Provide the [x, y] coordinate of the cell's center where the given text is located.  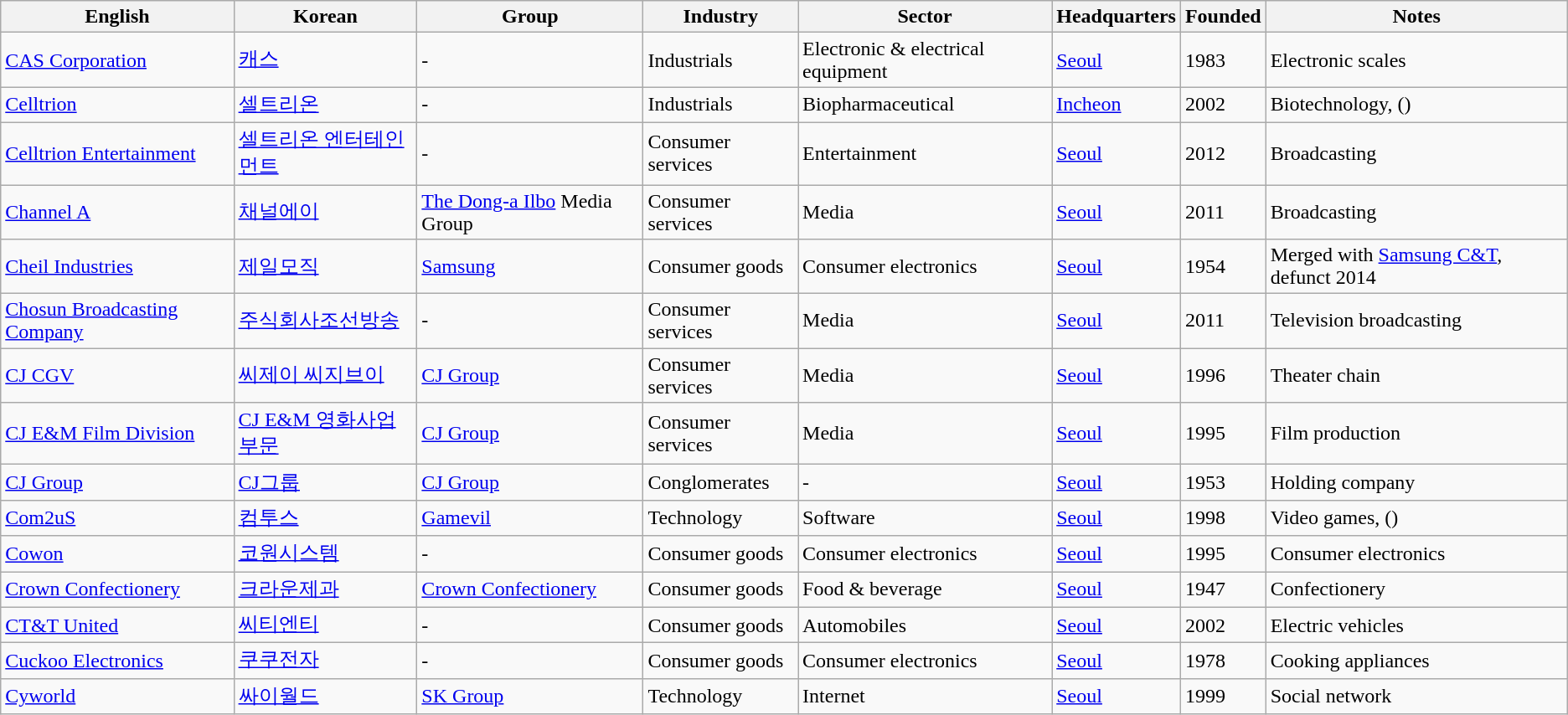
크라운제과 [325, 589]
Headquarters [1117, 17]
1978 [1223, 661]
CT&T United [117, 625]
Chosun Broadcasting Company [117, 321]
Sector [925, 17]
Founded [1223, 17]
Notes [1416, 17]
Cyworld [117, 697]
Holding company [1416, 482]
Samsung [530, 266]
Film production [1416, 434]
Video games, () [1416, 517]
씨티엔티 [325, 625]
1996 [1223, 375]
Social network [1416, 697]
CJ E&M 영화사업부문 [325, 434]
Channel A [117, 211]
Merged with Samsung C&T, defunct 2014 [1416, 266]
SK Group [530, 697]
Electronic scales [1416, 60]
셀트리온 [325, 105]
Cowon [117, 554]
Cheil Industries [117, 266]
1954 [1223, 266]
씨제이 씨지브이 [325, 375]
Group [530, 17]
Cuckoo Electronics [117, 661]
주식회사조선방송 [325, 321]
Automobiles [925, 625]
Celltrion [117, 105]
Industry [720, 17]
Software [925, 517]
Television broadcasting [1416, 321]
Biotechnology, () [1416, 105]
Electric vehicles [1416, 625]
CJ CGV [117, 375]
1947 [1223, 589]
제일모직 [325, 266]
싸이월드 [325, 697]
CJ그룹 [325, 482]
셀트리온 엔터테인먼트 [325, 153]
Internet [925, 697]
Confectionery [1416, 589]
채널에이 [325, 211]
1983 [1223, 60]
1953 [1223, 482]
1998 [1223, 517]
CAS Corporation [117, 60]
Cooking appliances [1416, 661]
Com2uS [117, 517]
쿠쿠전자 [325, 661]
컴투스 [325, 517]
Gamevil [530, 517]
Theater chain [1416, 375]
Food & beverage [925, 589]
Incheon [1117, 105]
캐스 [325, 60]
Biopharmaceutical [925, 105]
Korean [325, 17]
Celltrion Entertainment [117, 153]
English [117, 17]
The Dong-a Ilbo Media Group [530, 211]
코원시스템 [325, 554]
1999 [1223, 697]
2012 [1223, 153]
CJ E&M Film Division [117, 434]
Entertainment [925, 153]
Conglomerates [720, 482]
Electronic & electrical equipment [925, 60]
